Identify which cell holds the provided text, then report its (X, Y) central coordinate. 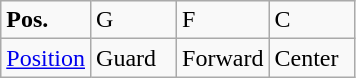
Pos. (46, 20)
C (312, 20)
Guard (134, 58)
F (223, 20)
G (134, 20)
Forward (223, 58)
Center (312, 58)
Position (46, 58)
